Find where the given text appears and provide that cell's center as (x, y) coordinate. 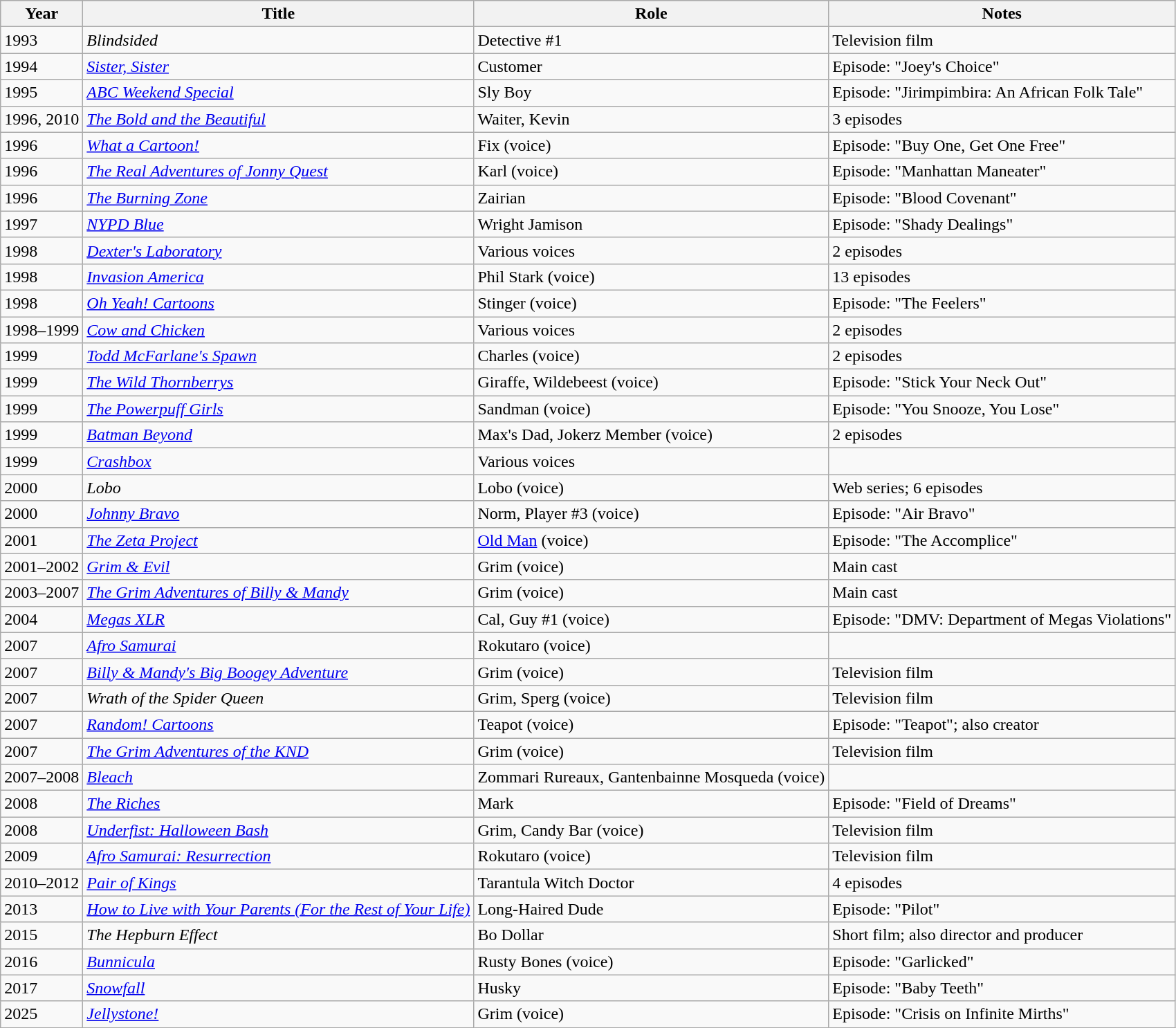
Episode: "You Snooze, You Lose" (1002, 409)
1993 (42, 40)
Wright Jamison (652, 224)
Episode: "Manhattan Maneater" (1002, 172)
Todd McFarlane's Spawn (278, 356)
2015 (42, 935)
Oh Yeah! Cartoons (278, 303)
Batman Beyond (278, 435)
Jellystone! (278, 1014)
The Grim Adventures of Billy & Mandy (278, 593)
Underfist: Halloween Bash (278, 830)
Episode: "Crisis on Infinite Mirths" (1002, 1014)
Norm, Player #3 (voice) (652, 514)
Sandman (voice) (652, 409)
Sly Boy (652, 93)
Rusty Bones (voice) (652, 962)
Blindsided (278, 40)
What a Cartoon! (278, 145)
2007–2008 (42, 778)
Phil Stark (voice) (652, 277)
2004 (42, 619)
Episode: "Jirimpimbira: An African Folk Tale" (1002, 93)
3 episodes (1002, 119)
2017 (42, 988)
Megas XLR (278, 619)
2016 (42, 962)
Crashbox (278, 461)
Sister, Sister (278, 66)
Karl (voice) (652, 172)
4 episodes (1002, 883)
Long-Haired Dude (652, 909)
Zommari Rureaux, Gantenbainne Mosqueda (voice) (652, 778)
Johnny Bravo (278, 514)
The Wild Thornberrys (278, 383)
Title (278, 14)
Afro Samurai (278, 645)
Grim & Evil (278, 567)
The Grim Adventures of the KND (278, 751)
Lobo (voice) (652, 488)
Bunnicula (278, 962)
Snowfall (278, 988)
Episode: "Baby Teeth" (1002, 988)
Episode: "DMV: Department of Megas Violations" (1002, 619)
Detective #1 (652, 40)
Random! Cartoons (278, 724)
Short film; also director and producer (1002, 935)
Teapot (voice) (652, 724)
2010–2012 (42, 883)
Cow and Chicken (278, 330)
Role (652, 14)
Charles (voice) (652, 356)
1994 (42, 66)
Lobo (278, 488)
Notes (1002, 14)
Pair of Kings (278, 883)
1996, 2010 (42, 119)
Waiter, Kevin (652, 119)
Bo Dollar (652, 935)
Dexter's Laboratory (278, 250)
Episode: "The Accomplice" (1002, 540)
Episode: "Stick Your Neck Out" (1002, 383)
Giraffe, Wildebeest (voice) (652, 383)
Grim, Candy Bar (voice) (652, 830)
Tarantula Witch Doctor (652, 883)
2009 (42, 856)
Episode: "Field of Dreams" (1002, 804)
ABC Weekend Special (278, 93)
Episode: "Blood Covenant" (1002, 198)
Afro Samurai: Resurrection (278, 856)
Grim, Sperg (voice) (652, 698)
Episode: "Buy One, Get One Free" (1002, 145)
Episode: "Shady Dealings" (1002, 224)
Husky (652, 988)
The Bold and the Beautiful (278, 119)
NYPD Blue (278, 224)
Wrath of the Spider Queen (278, 698)
Mark (652, 804)
Bleach (278, 778)
1998–1999 (42, 330)
2001 (42, 540)
Year (42, 14)
Customer (652, 66)
Fix (voice) (652, 145)
2001–2002 (42, 567)
2025 (42, 1014)
Stinger (voice) (652, 303)
13 episodes (1002, 277)
2003–2007 (42, 593)
Episode: "Joey's Choice" (1002, 66)
How to Live with Your Parents (For the Rest of Your Life) (278, 909)
Episode: "Teapot"; also creator (1002, 724)
1997 (42, 224)
The Real Adventures of Jonny Quest (278, 172)
Old Man (voice) (652, 540)
The Hepburn Effect (278, 935)
Cal, Guy #1 (voice) (652, 619)
Invasion America (278, 277)
Billy & Mandy's Big Boogey Adventure (278, 672)
The Powerpuff Girls (278, 409)
The Riches (278, 804)
Zairian (652, 198)
Episode: "Air Bravo" (1002, 514)
2013 (42, 909)
The Burning Zone (278, 198)
Episode: "Garlicked" (1002, 962)
Max's Dad, Jokerz Member (voice) (652, 435)
The Zeta Project (278, 540)
Web series; 6 episodes (1002, 488)
1995 (42, 93)
Episode: "Pilot" (1002, 909)
Episode: "The Feelers" (1002, 303)
